Output the (X, Y) coordinate of the center of the cell containing the given text.  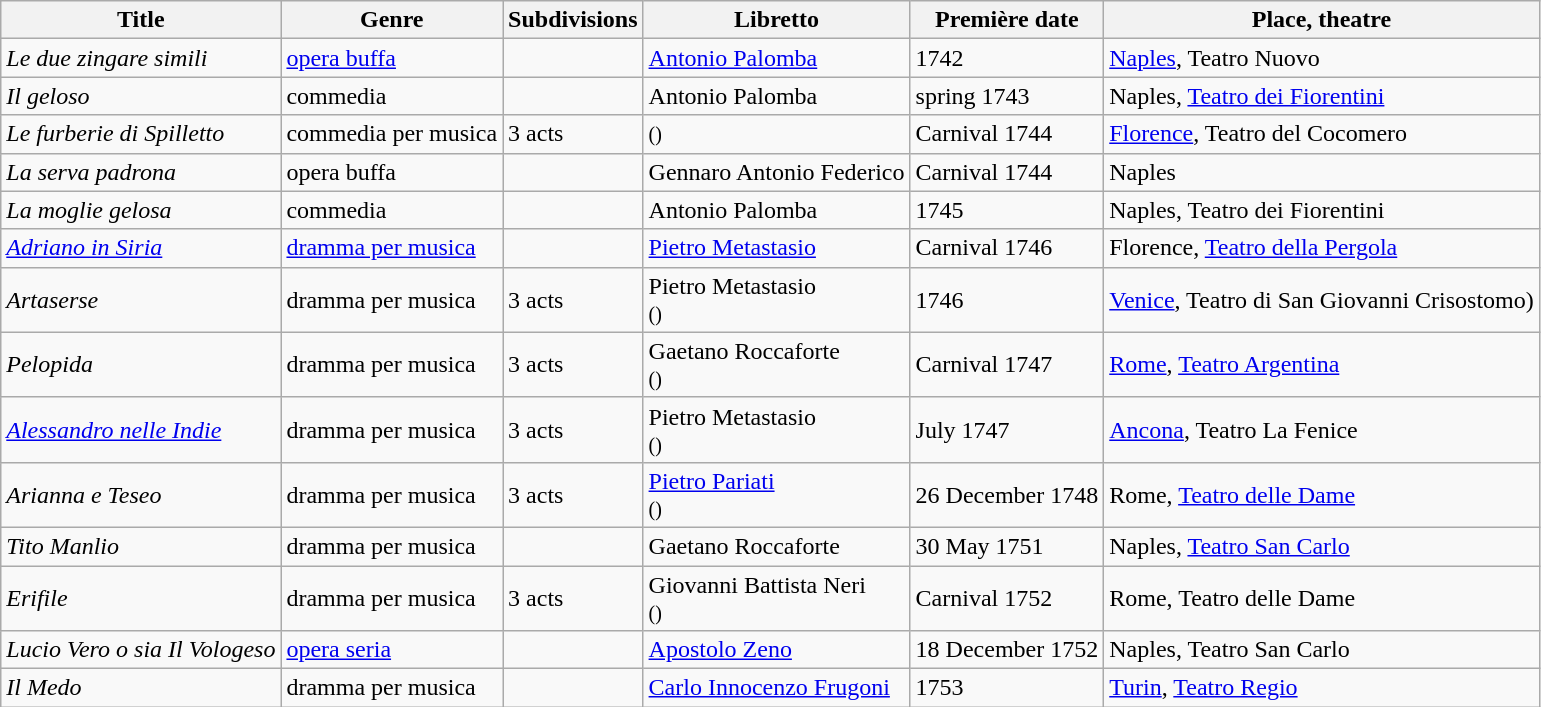
Il Medo (141, 688)
Pietro Metastasio (776, 248)
Gaetano Roccaforte() (776, 364)
Sub­divisions (573, 20)
Le due zingare simili (141, 58)
Gennaro Antonio Federico (776, 172)
commedia per musica (392, 134)
1745 (1007, 210)
July 1747 (1007, 430)
Carlo Innocenzo Frugoni (776, 688)
Artaserse (141, 300)
1746 (1007, 300)
Florence, Teatro della Pergola (1322, 248)
Florence, Teatro del Cocomero (1322, 134)
Giovanni Battista Neri() (776, 598)
26 December 1748 (1007, 494)
Turin, Teatro Regio (1322, 688)
Carnival 1752 (1007, 598)
Pietro Pariati() (776, 494)
La serva padrona (141, 172)
Apostolo Zeno (776, 650)
Title (141, 20)
Arianna e Teseo (141, 494)
Genre (392, 20)
Naples (1322, 172)
1753 (1007, 688)
Venice, Teatro di San Giovanni Crisostomo) (1322, 300)
Lucio Vero o sia Il Vologeso (141, 650)
Ancona, Teatro La Fenice (1322, 430)
La moglie gelosa (141, 210)
Naples, Teatro Nuovo (1322, 58)
Alessandro nelle Indie (141, 430)
Gaetano Roccaforte (776, 546)
30 May 1751 (1007, 546)
Première date (1007, 20)
Il geloso (141, 96)
() (776, 134)
Place, theatre (1322, 20)
Le furberie di Spilletto (141, 134)
Pelopida (141, 364)
Rome, Teatro Argentina (1322, 364)
Adriano in Siria (141, 248)
Libretto (776, 20)
opera seria (392, 650)
spring 1743 (1007, 96)
Tito Manlio (141, 546)
Carnival 1747 (1007, 364)
18 December 1752 (1007, 650)
1742 (1007, 58)
Erifile (141, 598)
Carnival 1746 (1007, 248)
